Find where the given text appears and provide that cell's center as [x, y] coordinate. 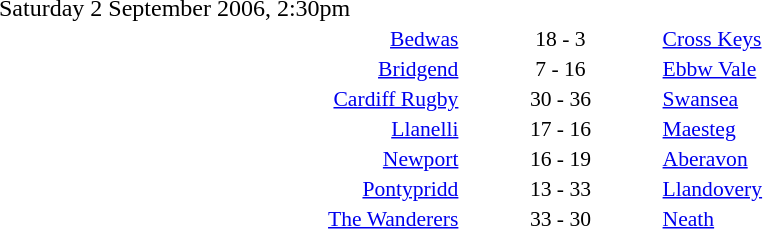
17 - 16 [560, 128]
13 - 33 [560, 188]
30 - 36 [560, 98]
16 - 19 [560, 158]
7 - 16 [560, 68]
18 - 3 [560, 38]
